Locate the cell with the specified text and output its [x, y] center coordinate. 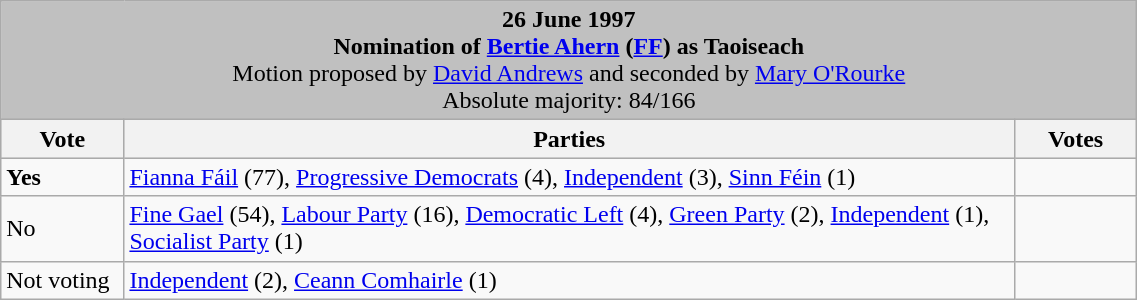
No [62, 228]
Fine Gael (54), Labour Party (16), Democratic Left (4), Green Party (2), Independent (1), Socialist Party (1) [570, 228]
Not voting [62, 280]
Vote [62, 139]
Independent (2), Ceann Comhairle (1) [570, 280]
Parties [570, 139]
26 June 1997Nomination of Bertie Ahern (FF) as TaoiseachMotion proposed by David Andrews and seconded by Mary O'RourkeAbsolute majority: 84/166 [569, 60]
Votes [1075, 139]
Yes [62, 177]
Fianna Fáil (77), Progressive Democrats (4), Independent (3), Sinn Féin (1) [570, 177]
